Return the (X, Y) coordinate for the center point of the cell that contains the specified text.  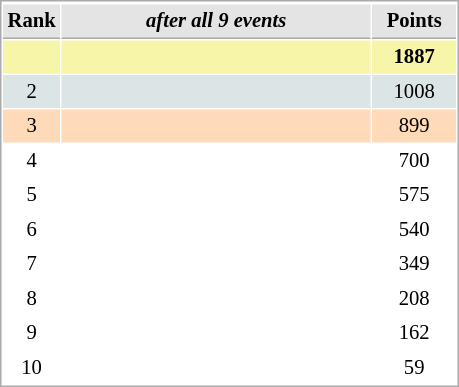
1887 (414, 56)
700 (414, 160)
6 (32, 230)
162 (414, 332)
4 (32, 160)
5 (32, 194)
349 (414, 264)
208 (414, 298)
after all 9 events (216, 21)
59 (414, 368)
1008 (414, 92)
2 (32, 92)
575 (414, 194)
Rank (32, 21)
10 (32, 368)
7 (32, 264)
899 (414, 126)
9 (32, 332)
8 (32, 298)
3 (32, 126)
540 (414, 230)
Points (414, 21)
